Provide the (X, Y) coordinate of the cell's center where the given text is located.  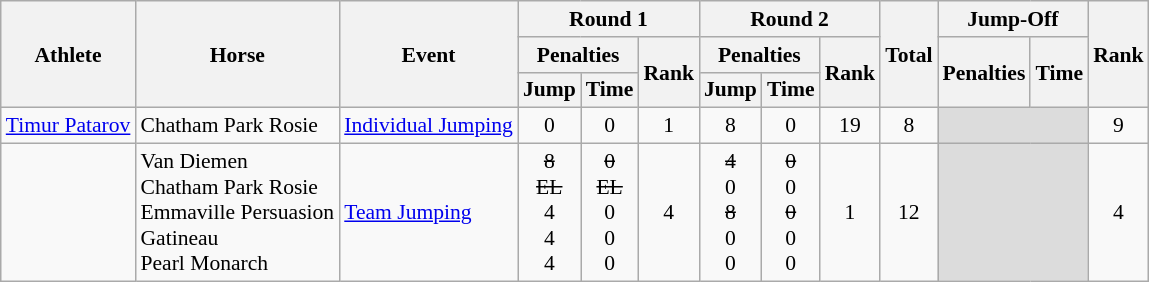
Timur Patarov (68, 126)
Chatham Park Rosie (237, 126)
Total (908, 54)
19 (850, 126)
Individual Jumping (428, 126)
Jump-Off (1014, 19)
8EL444 (550, 213)
40800 (730, 213)
00000 (791, 213)
0EL000 (610, 213)
Event (428, 54)
Van DiemenChatham Park RosieEmmaville PersuasionGatineauPearl Monarch (237, 213)
Team Jumping (428, 213)
9 (1118, 126)
Athlete (68, 54)
Round 1 (608, 19)
12 (908, 213)
Horse (237, 54)
Round 2 (790, 19)
